Return [x, y] of the center of cell containing provided text 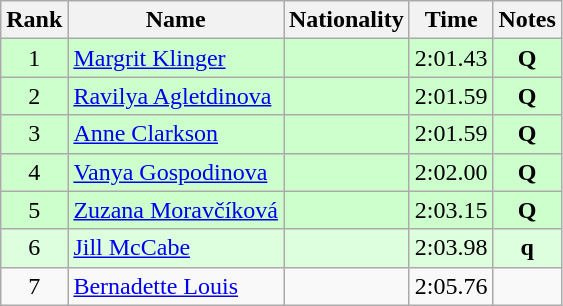
Nationality [347, 20]
6 [34, 248]
1 [34, 58]
Time [451, 20]
Bernadette Louis [176, 286]
Anne Clarkson [176, 134]
2:03.15 [451, 210]
Zuzana Moravčíková [176, 210]
5 [34, 210]
Jill McCabe [176, 248]
Margrit Klinger [176, 58]
4 [34, 172]
2:02.00 [451, 172]
Rank [34, 20]
3 [34, 134]
q [527, 248]
7 [34, 286]
2:05.76 [451, 286]
Name [176, 20]
2:01.43 [451, 58]
Ravilya Agletdinova [176, 96]
Vanya Gospodinova [176, 172]
2:03.98 [451, 248]
Notes [527, 20]
2 [34, 96]
